Search for the cell housing the specified text and yield its (X, Y) center coordinate. 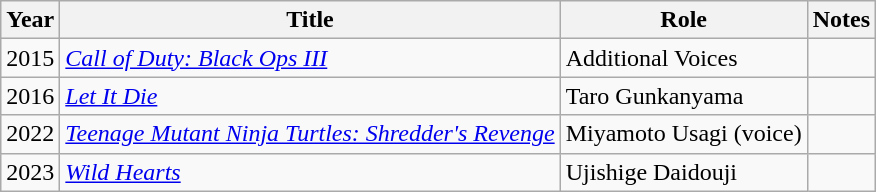
Title (310, 20)
Teenage Mutant Ninja Turtles: Shredder's Revenge (310, 134)
2015 (30, 58)
Miyamoto Usagi (voice) (684, 134)
Call of Duty: Black Ops III (310, 58)
Taro Gunkanyama (684, 96)
Wild Hearts (310, 172)
2023 (30, 172)
Additional Voices (684, 58)
Year (30, 20)
Notes (841, 20)
Role (684, 20)
2016 (30, 96)
Let It Die (310, 96)
Ujishige Daidouji (684, 172)
2022 (30, 134)
